Find where the given text appears and provide that cell's center as (X, Y) coordinate. 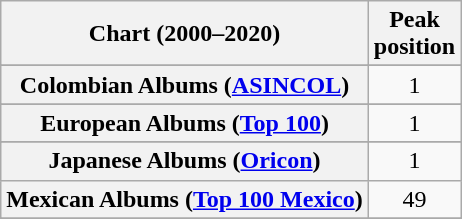
49 (414, 199)
Japanese Albums (Oricon) (185, 161)
European Albums (Top 100) (185, 123)
Mexican Albums (Top 100 Mexico) (185, 199)
Chart (2000–2020) (185, 34)
Colombian Albums (ASINCOL) (185, 85)
Peakposition (414, 34)
